Output the (X, Y) coordinate of the center of the cell containing the given text.  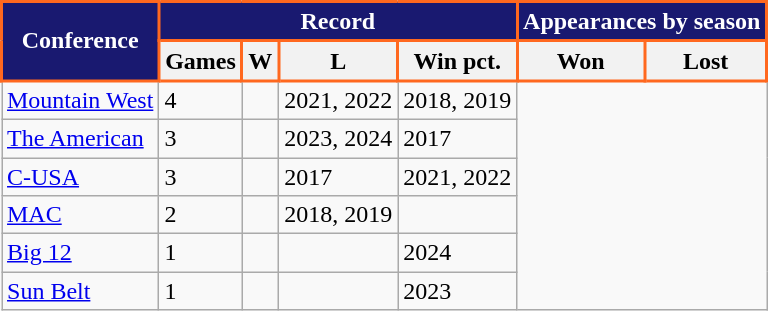
Big 12 (80, 253)
C-USA (80, 177)
Lost (706, 61)
L (338, 61)
2 (200, 215)
Mountain West (80, 100)
The American (80, 138)
Record (338, 22)
Conference (80, 42)
Appearances by season (642, 22)
Win pct. (458, 61)
Sun Belt (80, 291)
2023 (458, 291)
W (260, 61)
2023, 2024 (338, 138)
Games (200, 61)
2024 (458, 253)
MAC (80, 215)
4 (200, 100)
Won (581, 61)
